From the cell containing the given text, extract its center point as (X, Y) coordinate. 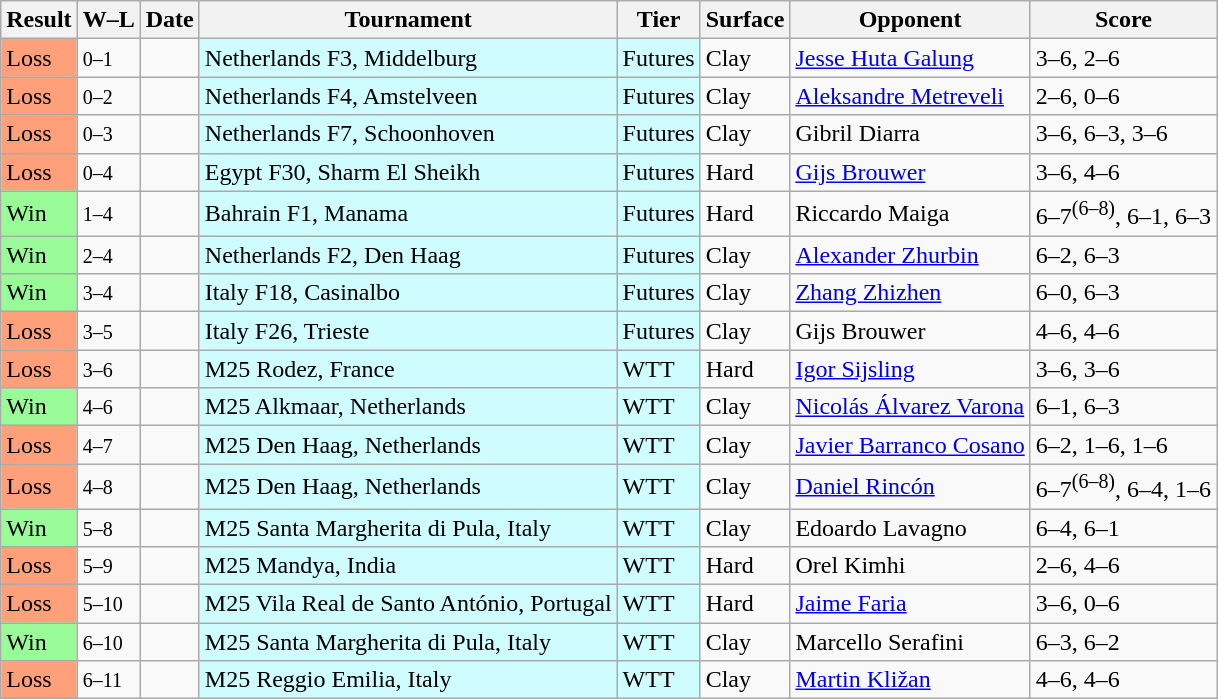
Aleksandre Metreveli (910, 96)
6–11 (108, 680)
6–7(6–8), 6–4, 1–6 (1123, 486)
3–6 (108, 369)
3–6, 4–6 (1123, 172)
6–1, 6–3 (1123, 407)
3–5 (108, 331)
4–8 (108, 486)
6–10 (108, 642)
Bahrain F1, Manama (408, 214)
Date (170, 20)
Tournament (408, 20)
Netherlands F2, Den Haag (408, 255)
M25 Vila Real de Santo António, Portugal (408, 604)
Netherlands F3, Middelburg (408, 58)
3–4 (108, 293)
M25 Mandya, India (408, 566)
2–4 (108, 255)
Italy F26, Trieste (408, 331)
M25 Rodez, France (408, 369)
4–7 (108, 445)
Edoardo Lavagno (910, 528)
5–10 (108, 604)
Alexander Zhurbin (910, 255)
0–4 (108, 172)
Jaime Faria (910, 604)
W–L (108, 20)
M25 Alkmaar, Netherlands (408, 407)
Opponent (910, 20)
Italy F18, Casinalbo (408, 293)
5–9 (108, 566)
3–6, 6–3, 3–6 (1123, 134)
0–2 (108, 96)
Netherlands F4, Amstelveen (408, 96)
Daniel Rincón (910, 486)
Nicolás Álvarez Varona (910, 407)
Gibril Diarra (910, 134)
1–4 (108, 214)
Surface (745, 20)
6–4, 6–1 (1123, 528)
3–6, 2–6 (1123, 58)
Score (1123, 20)
5–8 (108, 528)
Netherlands F7, Schoonhoven (408, 134)
Igor Sijsling (910, 369)
Zhang Zhizhen (910, 293)
Marcello Serafini (910, 642)
Tier (658, 20)
Martin Kližan (910, 680)
3–6, 3–6 (1123, 369)
Jesse Huta Galung (910, 58)
6–7(6–8), 6–1, 6–3 (1123, 214)
0–1 (108, 58)
Riccardo Maiga (910, 214)
Javier Barranco Cosano (910, 445)
Result (39, 20)
6–2, 6–3 (1123, 255)
M25 Reggio Emilia, Italy (408, 680)
Orel Kimhi (910, 566)
0–3 (108, 134)
3–6, 0–6 (1123, 604)
4–6 (108, 407)
6–3, 6–2 (1123, 642)
6–0, 6–3 (1123, 293)
6–2, 1–6, 1–6 (1123, 445)
Egypt F30, Sharm El Sheikh (408, 172)
2–6, 4–6 (1123, 566)
2–6, 0–6 (1123, 96)
